Provide the (x, y) coordinate of the cell's center where the given text is located.  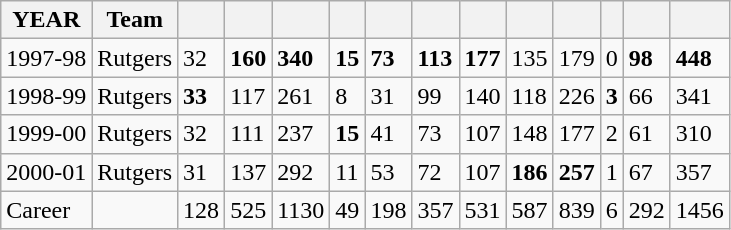
137 (248, 172)
72 (436, 172)
3 (612, 96)
99 (436, 96)
1130 (301, 210)
140 (482, 96)
340 (301, 58)
237 (301, 134)
66 (646, 96)
148 (530, 134)
111 (248, 134)
135 (530, 58)
160 (248, 58)
128 (202, 210)
61 (646, 134)
67 (646, 172)
2000-01 (46, 172)
198 (388, 210)
11 (348, 172)
525 (248, 210)
113 (436, 58)
2 (612, 134)
Career (46, 210)
310 (700, 134)
1999-00 (46, 134)
839 (576, 210)
587 (530, 210)
33 (202, 96)
53 (388, 172)
1456 (700, 210)
YEAR (46, 20)
98 (646, 58)
261 (301, 96)
8 (348, 96)
226 (576, 96)
1998-99 (46, 96)
257 (576, 172)
531 (482, 210)
1 (612, 172)
117 (248, 96)
118 (530, 96)
41 (388, 134)
6 (612, 210)
1997-98 (46, 58)
341 (700, 96)
49 (348, 210)
Team (135, 20)
0 (612, 58)
186 (530, 172)
179 (576, 58)
448 (700, 58)
